For the text-containing cell, return its midpoint in (x, y) coordinate format. 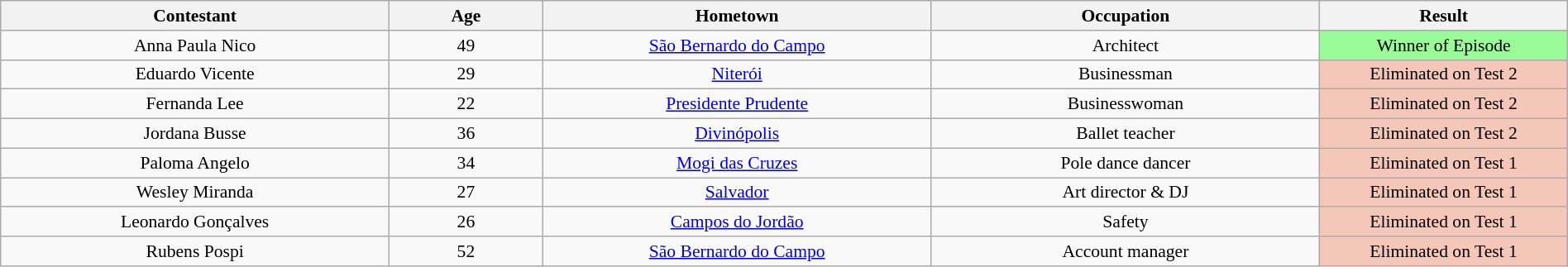
Leonardo Gonçalves (195, 222)
Paloma Angelo (195, 163)
34 (466, 163)
Occupation (1126, 16)
Age (466, 16)
Fernanda Lee (195, 104)
Businesswoman (1126, 104)
Salvador (737, 193)
Pole dance dancer (1126, 163)
52 (466, 251)
Result (1444, 16)
29 (466, 74)
Anna Paula Nico (195, 45)
Niterói (737, 74)
Divinópolis (737, 134)
26 (466, 222)
Rubens Pospi (195, 251)
Mogi das Cruzes (737, 163)
Account manager (1126, 251)
Contestant (195, 16)
Art director & DJ (1126, 193)
36 (466, 134)
Eduardo Vicente (195, 74)
Campos do Jordão (737, 222)
Hometown (737, 16)
Safety (1126, 222)
Presidente Prudente (737, 104)
Ballet teacher (1126, 134)
Jordana Busse (195, 134)
Wesley Miranda (195, 193)
27 (466, 193)
Winner of Episode (1444, 45)
Architect (1126, 45)
Businessman (1126, 74)
49 (466, 45)
22 (466, 104)
